For the text-containing cell, return its midpoint in [x, y] coordinate format. 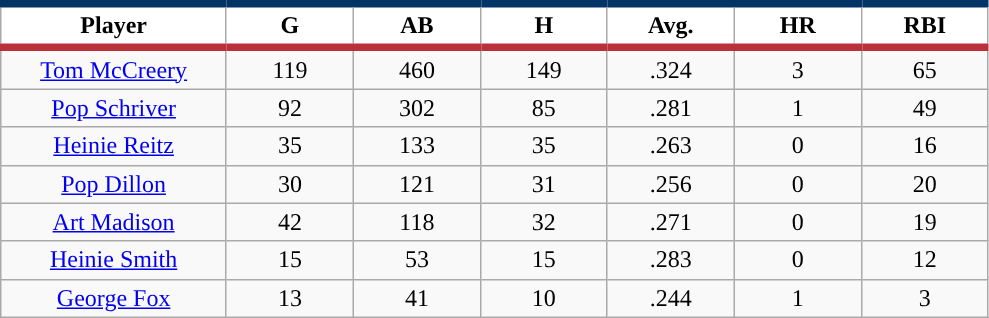
.281 [670, 108]
.271 [670, 222]
119 [290, 68]
49 [924, 108]
RBI [924, 26]
Pop Schriver [114, 108]
16 [924, 146]
12 [924, 260]
Heinie Smith [114, 260]
10 [544, 298]
George Fox [114, 298]
302 [416, 108]
HR [798, 26]
65 [924, 68]
149 [544, 68]
G [290, 26]
13 [290, 298]
32 [544, 222]
460 [416, 68]
92 [290, 108]
.283 [670, 260]
H [544, 26]
42 [290, 222]
30 [290, 184]
Tom McCreery [114, 68]
118 [416, 222]
41 [416, 298]
Player [114, 26]
Avg. [670, 26]
Pop Dillon [114, 184]
121 [416, 184]
AB [416, 26]
85 [544, 108]
.263 [670, 146]
31 [544, 184]
.256 [670, 184]
133 [416, 146]
19 [924, 222]
.244 [670, 298]
20 [924, 184]
53 [416, 260]
.324 [670, 68]
Heinie Reitz [114, 146]
Art Madison [114, 222]
